Search for the cell housing the specified text and yield its (X, Y) center coordinate. 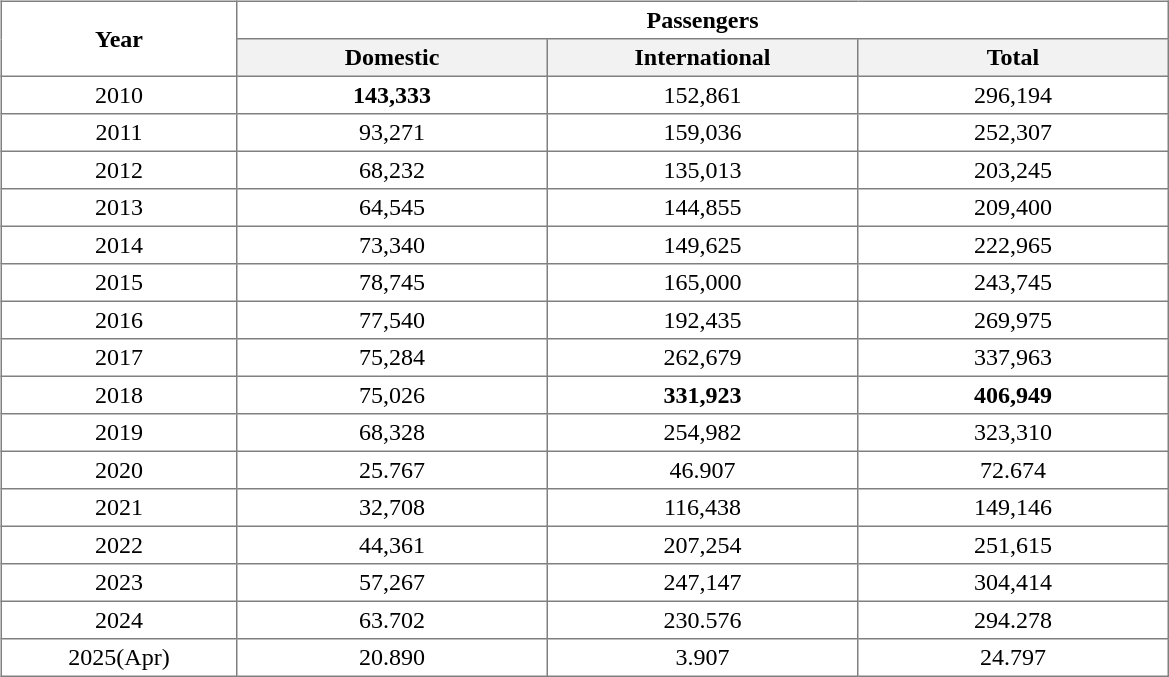
2013 (119, 208)
63.702 (392, 620)
73,340 (392, 245)
254,982 (702, 433)
337,963 (1013, 358)
75,026 (392, 395)
78,745 (392, 283)
262,679 (702, 358)
116,438 (702, 508)
159,036 (702, 133)
296,194 (1013, 95)
2016 (119, 320)
2024 (119, 620)
192,435 (702, 320)
209,400 (1013, 208)
323,310 (1013, 433)
304,414 (1013, 583)
2010 (119, 95)
32,708 (392, 508)
252,307 (1013, 133)
75,284 (392, 358)
77,540 (392, 320)
144,855 (702, 208)
230.576 (702, 620)
3.907 (702, 658)
2012 (119, 170)
152,861 (702, 95)
222,965 (1013, 245)
2015 (119, 283)
2011 (119, 133)
68,232 (392, 170)
247,147 (702, 583)
2022 (119, 545)
2023 (119, 583)
Year (119, 38)
2017 (119, 358)
International (702, 58)
406,949 (1013, 395)
2020 (119, 470)
251,615 (1013, 545)
149,146 (1013, 508)
135,013 (702, 170)
2018 (119, 395)
331,923 (702, 395)
143,333 (392, 95)
2019 (119, 433)
57,267 (392, 583)
25.767 (392, 470)
149,625 (702, 245)
93,271 (392, 133)
Total (1013, 58)
44,361 (392, 545)
Passengers (703, 20)
243,745 (1013, 283)
64,545 (392, 208)
294.278 (1013, 620)
20.890 (392, 658)
2021 (119, 508)
Domestic (392, 58)
2014 (119, 245)
72.674 (1013, 470)
207,254 (702, 545)
46.907 (702, 470)
68,328 (392, 433)
24.797 (1013, 658)
269,975 (1013, 320)
2025(Apr) (119, 658)
203,245 (1013, 170)
165,000 (702, 283)
